Find where the given text appears and provide that cell's center as [x, y] coordinate. 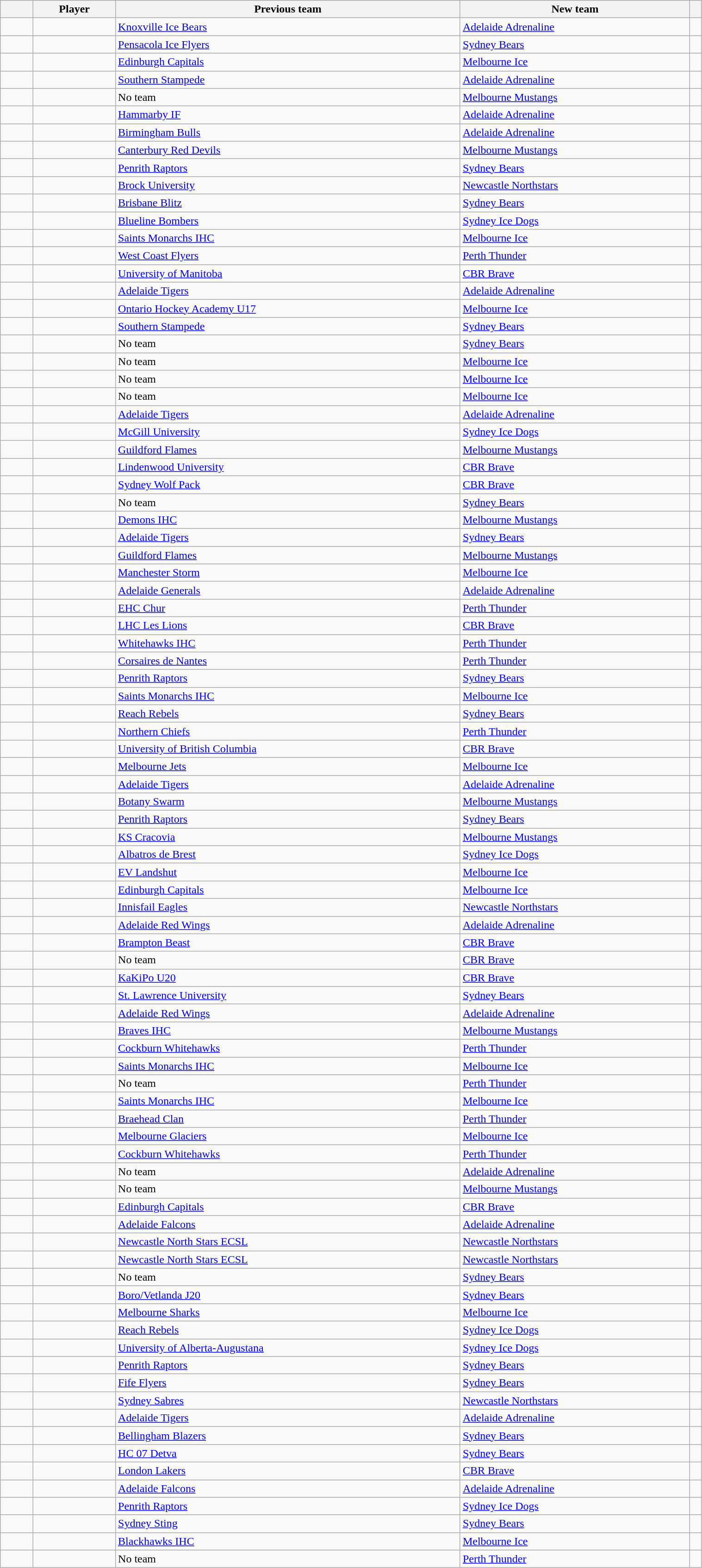
Demons IHC [288, 520]
Innisfail Eagles [288, 907]
Boro/Vetlanda J20 [288, 1295]
St. Lawrence University [288, 995]
Player [75, 9]
West Coast Flyers [288, 256]
Brock University [288, 185]
Blackhawks IHC [288, 1541]
Fife Flyers [288, 1383]
New team [575, 9]
KS Cracovia [288, 837]
Knoxville Ice Bears [288, 27]
Corsaires de Nantes [288, 661]
LHC Les Lions [288, 626]
KaKiPo U20 [288, 978]
Melbourne Sharks [288, 1312]
Sydney Sting [288, 1524]
Melbourne Jets [288, 766]
University of Alberta-Augustana [288, 1348]
EV Landshut [288, 872]
McGill University [288, 432]
Brisbane Blitz [288, 203]
Braves IHC [288, 1030]
Pensacola Ice Flyers [288, 44]
Adelaide Generals [288, 590]
Northern Chiefs [288, 731]
Blueline Bombers [288, 221]
Braehead Clan [288, 1119]
Manchester Storm [288, 573]
Melbourne Glaciers [288, 1136]
Albatros de Brest [288, 855]
Whitehawks IHC [288, 643]
Brampton Beast [288, 942]
University of Manitoba [288, 273]
Bellingham Blazers [288, 1436]
Sydney Sabres [288, 1401]
Canterbury Red Devils [288, 150]
Sydney Wolf Pack [288, 484]
Ontario Hockey Academy U17 [288, 309]
HC 07 Detva [288, 1453]
EHC Chur [288, 608]
Lindenwood University [288, 467]
University of British Columbia [288, 749]
Hammarby IF [288, 115]
London Lakers [288, 1471]
Birmingham Bulls [288, 132]
Previous team [288, 9]
Botany Swarm [288, 802]
